Detect which cell encompasses the target text, then output its (X, Y) center coordinate. 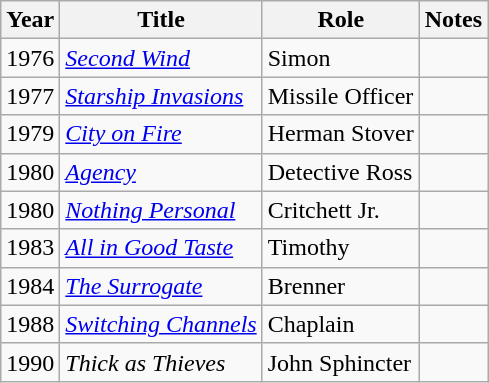
Agency (161, 172)
The Surrogate (161, 286)
Nothing Personal (161, 210)
Critchett Jr. (340, 210)
Chaplain (340, 324)
Brenner (340, 286)
Title (161, 20)
City on Fire (161, 134)
1983 (30, 248)
Timothy (340, 248)
Switching Channels (161, 324)
Year (30, 20)
1990 (30, 362)
1979 (30, 134)
1988 (30, 324)
Thick as Thieves (161, 362)
Missile Officer (340, 96)
Starship Invasions (161, 96)
1977 (30, 96)
Role (340, 20)
Notes (453, 20)
Detective Ross (340, 172)
Herman Stover (340, 134)
John Sphincter (340, 362)
1976 (30, 58)
Second Wind (161, 58)
1984 (30, 286)
Simon (340, 58)
All in Good Taste (161, 248)
